Scan for the cell matching the given text and deliver its [X, Y] coordinate at center. 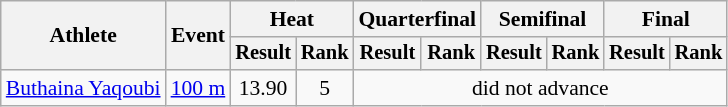
did not advance [540, 88]
100 m [198, 88]
Athlete [84, 36]
5 [325, 88]
Buthaina Yaqoubi [84, 88]
Heat [292, 19]
Semifinal [542, 19]
Event [198, 36]
13.90 [263, 88]
Quarterfinal [417, 19]
Final [666, 19]
